For the text-containing cell, return its midpoint in (x, y) coordinate format. 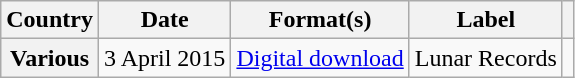
Label (486, 20)
Digital download (320, 58)
Country (50, 20)
Date (164, 20)
Format(s) (320, 20)
3 April 2015 (164, 58)
Lunar Records (486, 58)
Various (50, 58)
